From the cell containing the given text, extract its center point as (x, y) coordinate. 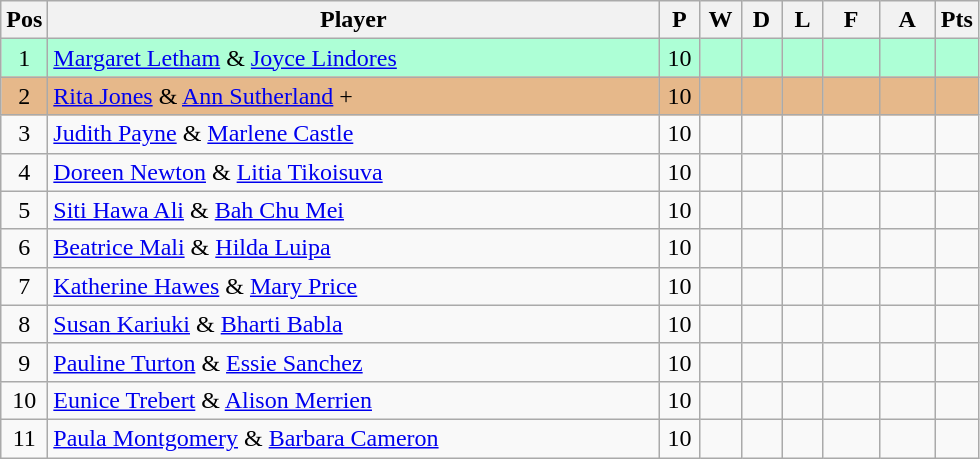
3 (24, 134)
11 (24, 438)
Susan Kariuki & Bharti Babla (354, 324)
D (762, 20)
Margaret Letham & Joyce Lindores (354, 58)
Player (354, 20)
Pts (956, 20)
6 (24, 248)
W (720, 20)
Siti Hawa Ali & Bah Chu Mei (354, 210)
Pauline Turton & Essie Sanchez (354, 362)
5 (24, 210)
Katherine Hawes & Mary Price (354, 286)
Judith Payne & Marlene Castle (354, 134)
8 (24, 324)
A (907, 20)
L (802, 20)
Beatrice Mali & Hilda Luipa (354, 248)
Pos (24, 20)
Paula Montgomery & Barbara Cameron (354, 438)
9 (24, 362)
4 (24, 172)
Eunice Trebert & Alison Merrien (354, 400)
1 (24, 58)
F (851, 20)
Doreen Newton & Litia Tikoisuva (354, 172)
7 (24, 286)
2 (24, 96)
Rita Jones & Ann Sutherland + (354, 96)
P (680, 20)
